Pinpoint the cell where the given text exists, returning its (x, y) midpoint coordinate. 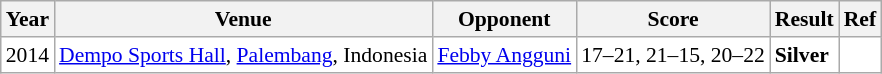
Score (673, 19)
Year (28, 19)
Venue (243, 19)
Result (804, 19)
2014 (28, 55)
Opponent (504, 19)
Dempo Sports Hall, Palembang, Indonesia (243, 55)
17–21, 21–15, 20–22 (673, 55)
Febby Angguni (504, 55)
Ref (860, 19)
Silver (804, 55)
